Search for the cell housing the specified text and yield its [x, y] center coordinate. 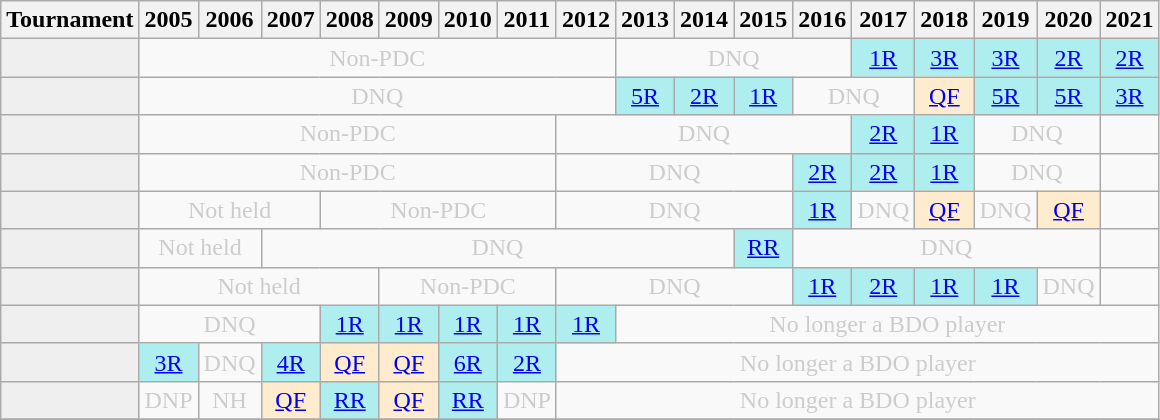
2012 [586, 20]
2017 [884, 20]
2019 [1006, 20]
2015 [764, 20]
2011 [526, 20]
2010 [468, 20]
2016 [822, 20]
NH [230, 400]
2018 [944, 20]
2007 [290, 20]
2009 [408, 20]
6R [468, 362]
Tournament [70, 20]
2006 [230, 20]
2014 [704, 20]
2013 [646, 20]
2020 [1068, 20]
4R [290, 362]
2021 [1130, 20]
2005 [168, 20]
2008 [350, 20]
